Provide the (X, Y) coordinate of the cell's center where the given text is located.  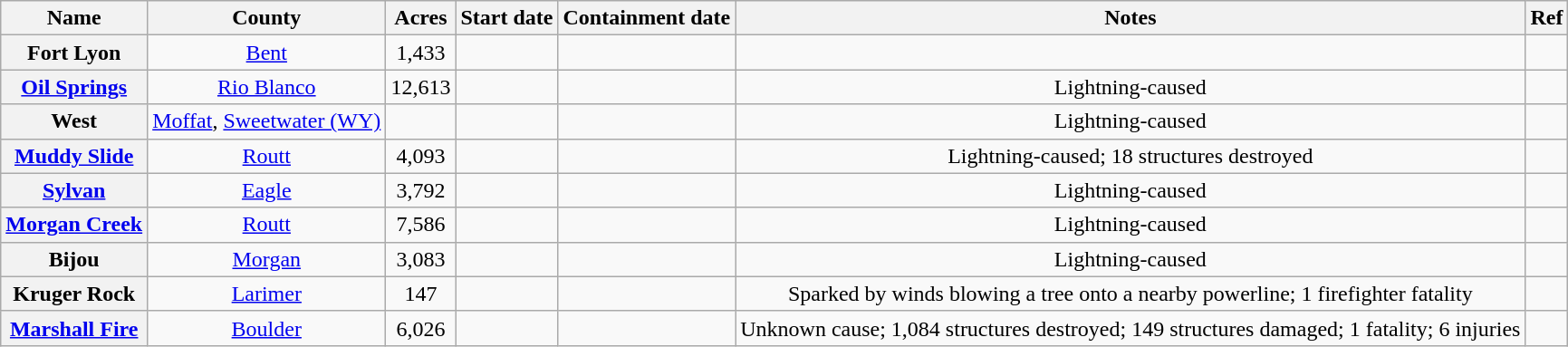
Lightning-caused; 18 structures destroyed (1130, 156)
Boulder (266, 328)
4,093 (420, 156)
West (74, 121)
Bijou (74, 259)
Name (74, 18)
County (266, 18)
3,083 (420, 259)
Acres (420, 18)
Morgan (266, 259)
Fort Lyon (74, 53)
3,792 (420, 190)
Bent (266, 53)
Muddy Slide (74, 156)
Eagle (266, 190)
Larimer (266, 294)
Marshall Fire (74, 328)
Ref (1547, 18)
147 (420, 294)
Rio Blanco (266, 87)
12,613 (420, 87)
Start date (507, 18)
Notes (1130, 18)
Unknown cause; 1,084 structures destroyed; 149 structures damaged; 1 fatality; 6 injuries (1130, 328)
Morgan Creek (74, 225)
7,586 (420, 225)
1,433 (420, 53)
Oil Springs (74, 87)
Sylvan (74, 190)
6,026 (420, 328)
Kruger Rock (74, 294)
Moffat, Sweetwater (WY) (266, 121)
Containment date (647, 18)
Sparked by winds blowing a tree onto a nearby powerline; 1 firefighter fatality (1130, 294)
